Locate the cell with the specified text and output its [x, y] center coordinate. 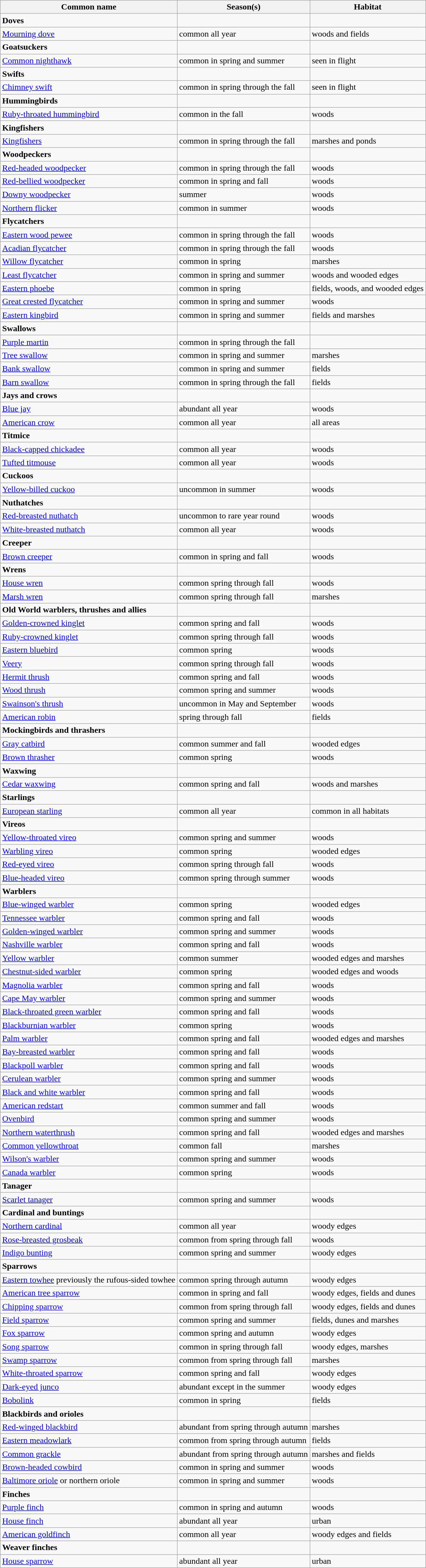
common spring through summer [243, 878]
Yellow warbler [89, 958]
Eastern bluebird [89, 650]
Red-headed woodpecker [89, 168]
Bay-breasted warbler [89, 1052]
common in spring and autumn [243, 1507]
Golden-winged warbler [89, 931]
Fox sparrow [89, 1333]
Red-winged blackbird [89, 1427]
Warblers [89, 891]
common in the fall [243, 114]
Blackburnian warbler [89, 1025]
Wilson's warbler [89, 1159]
Rose-breasted grosbeak [89, 1239]
common in all habitats [368, 811]
Swallows [89, 328]
Red-breasted nuthatch [89, 516]
Dark-eyed junco [89, 1387]
Yellow-billed cuckoo [89, 489]
Scarlet tanager [89, 1199]
Palm warbler [89, 1039]
Least flycatcher [89, 275]
Cuckoos [89, 476]
fields and marshes [368, 315]
Blackbirds and orioles [89, 1413]
European starling [89, 811]
Field sparrow [89, 1320]
Eastern phoebe [89, 288]
uncommon in summer [243, 489]
Doves [89, 20]
Common name [89, 7]
Red-bellied woodpecker [89, 181]
Black-capped chickadee [89, 449]
Bank swallow [89, 369]
Brown-headed cowbird [89, 1467]
Eastern wood pewee [89, 235]
House finch [89, 1521]
Flycatchers [89, 221]
Eastern meadowlark [89, 1440]
Common nighthawk [89, 61]
Starlings [89, 797]
common spring through autumn [243, 1280]
Season(s) [243, 7]
Song sparrow [89, 1347]
Red-eyed vireo [89, 864]
Titmice [89, 436]
Warbling vireo [89, 851]
Nuthatches [89, 503]
Great crested flycatcher [89, 302]
Chestnut-sided warbler [89, 971]
Waxwing [89, 770]
Blue-headed vireo [89, 878]
Marsh wren [89, 597]
Cape May warbler [89, 998]
marshes and ponds [368, 141]
American goldfinch [89, 1534]
Eastern kingbird [89, 315]
woody edges, marshes [368, 1347]
Chipping sparrow [89, 1306]
abundant except in the summer [243, 1387]
Jays and crows [89, 396]
White-throated sparrow [89, 1373]
Cerulean warbler [89, 1079]
Weaver finches [89, 1548]
Brown creeper [89, 556]
uncommon in May and September [243, 704]
Indigo bunting [89, 1253]
woods and marshes [368, 784]
Blue jay [89, 409]
American robin [89, 717]
Goatsuckers [89, 47]
Gray catbird [89, 744]
Swifts [89, 74]
Hummingbirds [89, 101]
Nashville warbler [89, 945]
Blackpoll warbler [89, 1065]
Eastern towhee previously the rufous-sided towhee [89, 1280]
Creeper [89, 543]
common in spring through fall [243, 1347]
Tennessee warbler [89, 918]
woods and fields [368, 34]
Swamp sparrow [89, 1360]
White-breasted nuthatch [89, 529]
wooded edges and woods [368, 971]
Wood thrush [89, 690]
Ovenbird [89, 1119]
Blue-winged warbler [89, 905]
Golden-crowned kinglet [89, 623]
Wrens [89, 569]
Vireos [89, 824]
common fall [243, 1146]
Cedar waxwing [89, 784]
common from spring through autumn [243, 1440]
Tufted titmouse [89, 462]
Tanager [89, 1186]
Black-throated green warbler [89, 1012]
Finches [89, 1494]
summer [243, 195]
Northern flicker [89, 208]
Acadian flycatcher [89, 248]
Old World warblers, thrushes and allies [89, 610]
Swainson's thrush [89, 704]
common summer [243, 958]
common spring and autumn [243, 1333]
Northern cardinal [89, 1226]
marshes and fields [368, 1454]
woody edges and fields [368, 1534]
American tree sparrow [89, 1293]
Yellow-throated vireo [89, 838]
Baltimore oriole or northern oriole [89, 1481]
all areas [368, 422]
fields, woods, and wooded edges [368, 288]
Magnolia warbler [89, 985]
Purple martin [89, 342]
Woodpeckers [89, 154]
uncommon to rare year round [243, 516]
Bobolink [89, 1400]
fields, dunes and marshes [368, 1320]
Chimney swift [89, 87]
Habitat [368, 7]
Mockingbirds and thrashers [89, 730]
Willow flycatcher [89, 262]
Black and white warbler [89, 1092]
Downy woodpecker [89, 195]
Brown thrasher [89, 757]
Mourning dove [89, 34]
Common yellowthroat [89, 1146]
common in summer [243, 208]
woods and wooded edges [368, 275]
Canada warbler [89, 1172]
Ruby-throated hummingbird [89, 114]
Ruby-crowned kinglet [89, 637]
Northern waterthrush [89, 1132]
spring through fall [243, 717]
American redstart [89, 1106]
House sparrow [89, 1561]
House wren [89, 583]
Common grackle [89, 1454]
American crow [89, 422]
Purple finch [89, 1507]
Hermit thrush [89, 677]
Veery [89, 663]
Tree swallow [89, 355]
Cardinal and buntings [89, 1213]
Sparrows [89, 1266]
Barn swallow [89, 382]
